For the text-containing cell, return its midpoint in [X, Y] coordinate format. 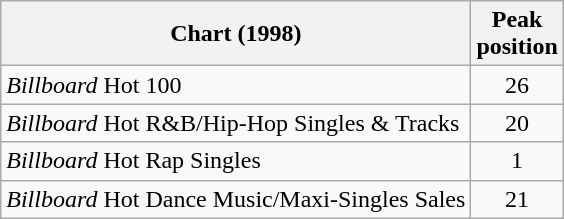
Peakposition [517, 34]
Chart (1998) [236, 34]
Billboard Hot Dance Music/Maxi-Singles Sales [236, 199]
Billboard Hot Rap Singles [236, 161]
20 [517, 123]
26 [517, 85]
Billboard Hot R&B/Hip-Hop Singles & Tracks [236, 123]
Billboard Hot 100 [236, 85]
21 [517, 199]
1 [517, 161]
